Identify which cell holds the provided text, then report its (x, y) central coordinate. 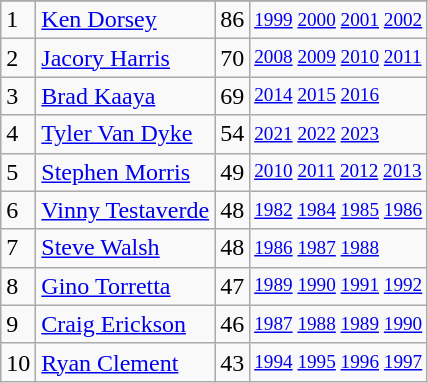
6 (18, 210)
Vinny Testaverde (126, 210)
49 (232, 172)
1 (18, 20)
1999 2000 2001 2002 (338, 20)
2021 2022 2023 (338, 134)
2014 2015 2016 (338, 96)
2 (18, 58)
86 (232, 20)
69 (232, 96)
Steve Walsh (126, 248)
Ken Dorsey (126, 20)
Brad Kaaya (126, 96)
Craig Erickson (126, 324)
5 (18, 172)
1987 1988 1989 1990 (338, 324)
Jacory Harris (126, 58)
7 (18, 248)
Tyler Van Dyke (126, 134)
Gino Torretta (126, 286)
Stephen Morris (126, 172)
1986 1987 1988 (338, 248)
47 (232, 286)
2010 2011 2012 2013 (338, 172)
70 (232, 58)
2008 2009 2010 2011 (338, 58)
9 (18, 324)
3 (18, 96)
Ryan Clement (126, 362)
46 (232, 324)
10 (18, 362)
1989 1990 1991 1992 (338, 286)
54 (232, 134)
4 (18, 134)
1982 1984 1985 1986 (338, 210)
8 (18, 286)
1994 1995 1996 1997 (338, 362)
43 (232, 362)
